Find where the given text appears and provide that cell's center as [X, Y] coordinate. 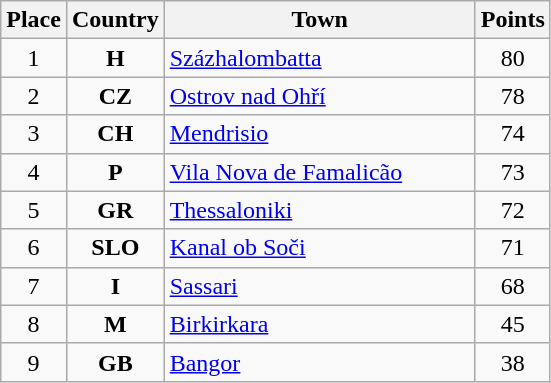
Ostrov nad Ohří [320, 96]
Kanal ob Soči [320, 248]
78 [512, 96]
Százhalombatta [320, 58]
68 [512, 286]
9 [34, 362]
GB [115, 362]
Points [512, 20]
Bangor [320, 362]
GR [115, 210]
4 [34, 172]
Place [34, 20]
Birkirkara [320, 324]
38 [512, 362]
1 [34, 58]
3 [34, 134]
SLO [115, 248]
CZ [115, 96]
45 [512, 324]
71 [512, 248]
Vila Nova de Famalicão [320, 172]
Country [115, 20]
Town [320, 20]
72 [512, 210]
H [115, 58]
P [115, 172]
74 [512, 134]
Mendrisio [320, 134]
2 [34, 96]
I [115, 286]
Thessaloniki [320, 210]
CH [115, 134]
80 [512, 58]
M [115, 324]
73 [512, 172]
6 [34, 248]
7 [34, 286]
8 [34, 324]
5 [34, 210]
Sassari [320, 286]
